Return (x, y) of the center of cell containing provided text 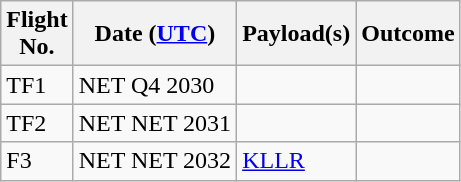
KLLR (296, 161)
Date (UTC) (155, 34)
NET Q4 2030 (155, 85)
TF2 (37, 123)
FlightNo. (37, 34)
NET NET 2032 (155, 161)
Payload(s) (296, 34)
NET NET 2031 (155, 123)
TF1 (37, 85)
F3 (37, 161)
Outcome (408, 34)
